From the cell containing the given text, extract its center point as [X, Y] coordinate. 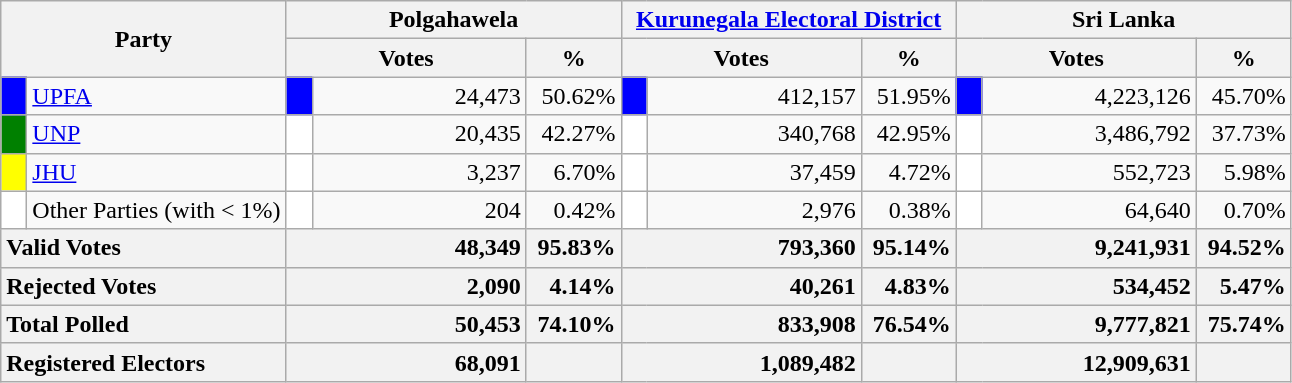
6.70% [574, 172]
UPFA [156, 96]
2,090 [406, 286]
40,261 [741, 286]
1,089,482 [741, 362]
94.52% [1244, 248]
Sri Lanka [1124, 20]
9,241,931 [1076, 248]
74.10% [574, 324]
340,768 [754, 134]
2,976 [754, 210]
9,777,821 [1076, 324]
75.74% [1244, 324]
20,435 [419, 134]
534,452 [1076, 286]
JHU [156, 172]
50.62% [574, 96]
552,723 [1089, 172]
412,157 [754, 96]
4.83% [908, 286]
Other Parties (with < 1%) [156, 210]
UNP [156, 134]
12,909,631 [1076, 362]
95.83% [574, 248]
42.95% [908, 134]
Registered Electors [144, 362]
48,349 [406, 248]
76.54% [908, 324]
24,473 [419, 96]
95.14% [908, 248]
37,459 [754, 172]
5.98% [1244, 172]
Rejected Votes [144, 286]
3,237 [419, 172]
5.47% [1244, 286]
50,453 [406, 324]
Polgahawela [454, 20]
3,486,792 [1089, 134]
68,091 [406, 362]
793,360 [741, 248]
45.70% [1244, 96]
Total Polled [144, 324]
Kurunegala Electoral District [788, 20]
4,223,126 [1089, 96]
Party [144, 39]
37.73% [1244, 134]
4.72% [908, 172]
4.14% [574, 286]
51.95% [908, 96]
0.70% [1244, 210]
0.38% [908, 210]
42.27% [574, 134]
0.42% [574, 210]
64,640 [1089, 210]
833,908 [741, 324]
Valid Votes [144, 248]
204 [419, 210]
